Return [X, Y] of the center of cell containing provided text 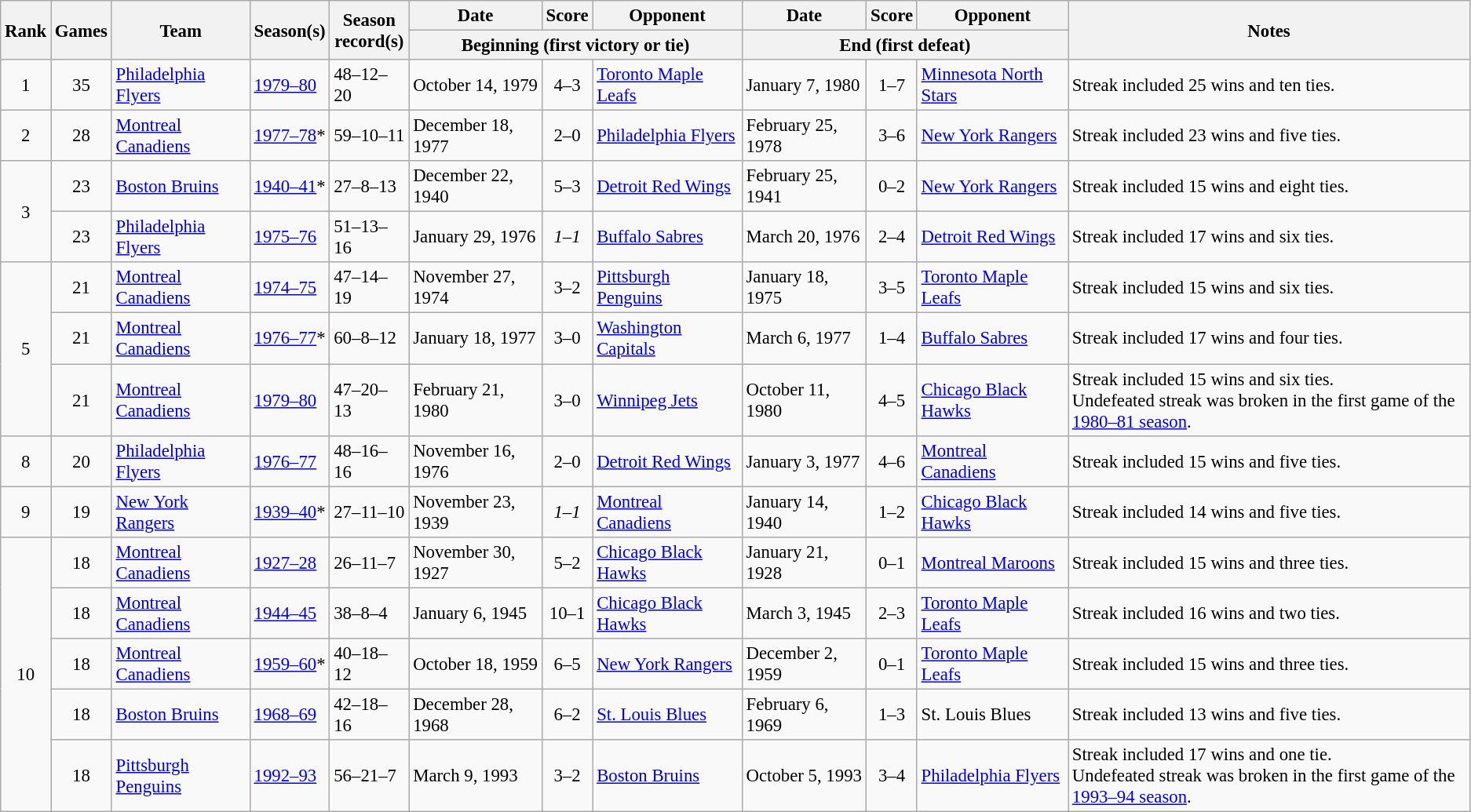
1–4 [892, 339]
December 2, 1959 [804, 664]
October 5, 1993 [804, 776]
0–2 [892, 187]
60–8–12 [369, 339]
Streak included 17 wins and six ties. [1269, 237]
Seasonrecord(s) [369, 30]
December 28, 1968 [476, 714]
35 [82, 85]
4–6 [892, 461]
March 9, 1993 [476, 776]
4–5 [892, 400]
Beginning (first victory or tie) [575, 46]
Games [82, 30]
February 25, 1941 [804, 187]
8 [26, 461]
January 7, 1980 [804, 85]
10 [26, 674]
January 6, 1945 [476, 614]
51–13–16 [369, 237]
January 21, 1928 [804, 562]
March 20, 1976 [804, 237]
6–2 [567, 714]
Notes [1269, 30]
January 29, 1976 [476, 237]
Streak included 14 wins and five ties. [1269, 512]
1977–78* [290, 137]
March 6, 1977 [804, 339]
47–20–13 [369, 400]
1–7 [892, 85]
Washington Capitals [667, 339]
3–4 [892, 776]
1976–77 [290, 461]
1927–28 [290, 562]
Minnesota North Stars [992, 85]
1939–40* [290, 512]
February 25, 1978 [804, 137]
Streak included 17 wins and four ties. [1269, 339]
38–8–4 [369, 614]
28 [82, 137]
9 [26, 512]
2 [26, 137]
December 22, 1940 [476, 187]
1974–75 [290, 287]
Streak included 15 wins and six ties. [1269, 287]
2–4 [892, 237]
January 18, 1975 [804, 287]
November 16, 1976 [476, 461]
March 3, 1945 [804, 614]
Streak included 25 wins and ten ties. [1269, 85]
January 14, 1940 [804, 512]
6–5 [567, 664]
1–3 [892, 714]
Winnipeg Jets [667, 400]
Streak included 15 wins and six ties.Undefeated streak was broken in the first game of the 1980–81 season. [1269, 400]
3–5 [892, 287]
1975–76 [290, 237]
5 [26, 348]
1976–77* [290, 339]
January 18, 1977 [476, 339]
3 [26, 212]
Team [181, 30]
4–3 [567, 85]
End (first defeat) [904, 46]
1940–41* [290, 187]
November 27, 1974 [476, 287]
56–21–7 [369, 776]
1944–45 [290, 614]
1 [26, 85]
January 3, 1977 [804, 461]
October 11, 1980 [804, 400]
1–2 [892, 512]
Streak included 15 wins and eight ties. [1269, 187]
20 [82, 461]
February 6, 1969 [804, 714]
5–3 [567, 187]
October 14, 1979 [476, 85]
1992–93 [290, 776]
December 18, 1977 [476, 137]
October 18, 1959 [476, 664]
59–10–11 [369, 137]
40–18–12 [369, 664]
42–18–16 [369, 714]
19 [82, 512]
27–8–13 [369, 187]
48–12–20 [369, 85]
Rank [26, 30]
Streak included 16 wins and two ties. [1269, 614]
Streak included 17 wins and one tie.Undefeated streak was broken in the first game of the 1993–94 season. [1269, 776]
5–2 [567, 562]
Montreal Maroons [992, 562]
2–3 [892, 614]
Streak included 15 wins and five ties. [1269, 461]
February 21, 1980 [476, 400]
Streak included 23 wins and five ties. [1269, 137]
November 30, 1927 [476, 562]
10–1 [567, 614]
47–14–19 [369, 287]
Streak included 13 wins and five ties. [1269, 714]
1968–69 [290, 714]
Season(s) [290, 30]
48–16–16 [369, 461]
26–11–7 [369, 562]
27–11–10 [369, 512]
3–6 [892, 137]
1959–60* [290, 664]
November 23, 1939 [476, 512]
